Return the [x, y] coordinate for the center point of the cell that contains the specified text.  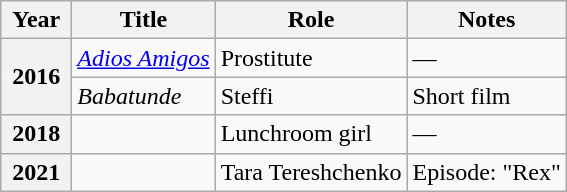
Tara Tereshchenko [311, 172]
2018 [36, 134]
Lunchroom girl [311, 134]
Steffi [311, 96]
Role [311, 20]
Babatunde [144, 96]
2016 [36, 77]
Adios Amigos [144, 58]
Title [144, 20]
Episode: "Rex" [486, 172]
Notes [486, 20]
Short film [486, 96]
2021 [36, 172]
Prostitute [311, 58]
Year [36, 20]
